Return the (x, y) coordinate for the center point of the cell that contains the specified text.  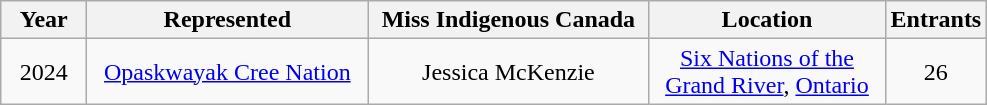
Jessica McKenzie (508, 72)
Year (44, 20)
Entrants (936, 20)
Opaskwayak Cree Nation (228, 72)
Six Nations of the Grand River, Ontario (767, 72)
Represented (228, 20)
Miss Indigenous Canada (508, 20)
2024 (44, 72)
26 (936, 72)
Location (767, 20)
